Scan for the cell matching the given text and deliver its (x, y) coordinate at center. 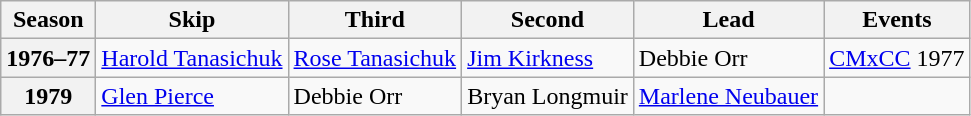
1976–77 (48, 58)
Bryan Longmuir (548, 96)
Season (48, 20)
CMxCC 1977 (897, 58)
Marlene Neubauer (728, 96)
Lead (728, 20)
1979 (48, 96)
Events (897, 20)
Third (375, 20)
Harold Tanasichuk (192, 58)
Jim Kirkness (548, 58)
Glen Pierce (192, 96)
Skip (192, 20)
Rose Tanasichuk (375, 58)
Second (548, 20)
